Capture the cell that displays the provided text and extract its (x, y) central coordinate. 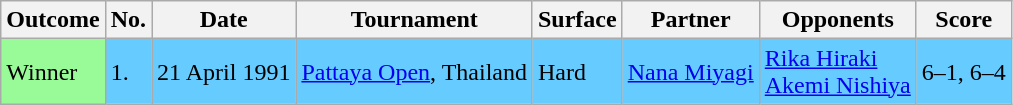
Date (224, 20)
Opponents (838, 20)
Outcome (53, 20)
Winner (53, 72)
Rika Hiraki Akemi Nishiya (838, 72)
Nana Miyagi (690, 72)
Hard (577, 72)
No. (128, 20)
Pattaya Open, Thailand (414, 72)
1. (128, 72)
21 April 1991 (224, 72)
Tournament (414, 20)
6–1, 6–4 (964, 72)
Surface (577, 20)
Partner (690, 20)
Score (964, 20)
